Search for the cell housing the specified text and yield its [X, Y] center coordinate. 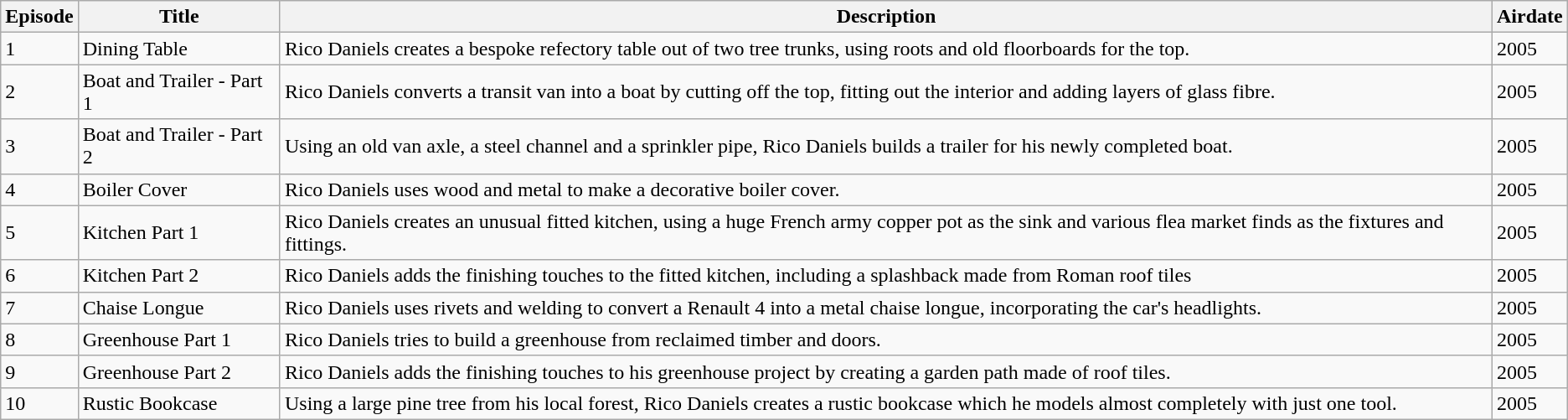
1 [39, 49]
Kitchen Part 1 [179, 233]
Boat and Trailer - Part 2 [179, 146]
Dining Table [179, 49]
Using an old van axle, a steel channel and a sprinkler pipe, Rico Daniels builds a trailer for his newly completed boat. [886, 146]
6 [39, 276]
10 [39, 403]
Rico Daniels uses rivets and welding to convert a Renault 4 into a metal chaise longue, incorporating the car's headlights. [886, 308]
Rico Daniels tries to build a greenhouse from reclaimed timber and doors. [886, 340]
Chaise Longue [179, 308]
8 [39, 340]
Rustic Bookcase [179, 403]
3 [39, 146]
7 [39, 308]
Episode [39, 17]
Boat and Trailer - Part 1 [179, 92]
Rico Daniels adds the finishing touches to the fitted kitchen, including a splashback made from Roman roof tiles [886, 276]
2 [39, 92]
Rico Daniels converts a transit van into a boat by cutting off the top, fitting out the interior and adding layers of glass fibre. [886, 92]
4 [39, 189]
Title [179, 17]
Greenhouse Part 2 [179, 371]
Boiler Cover [179, 189]
Kitchen Part 2 [179, 276]
Greenhouse Part 1 [179, 340]
Using a large pine tree from his local forest, Rico Daniels creates a rustic bookcase which he models almost completely with just one tool. [886, 403]
9 [39, 371]
5 [39, 233]
Airdate [1530, 17]
Rico Daniels creates a bespoke refectory table out of two tree trunks, using roots and old floorboards for the top. [886, 49]
Rico Daniels adds the finishing touches to his greenhouse project by creating a garden path made of roof tiles. [886, 371]
Description [886, 17]
Rico Daniels uses wood and metal to make a decorative boiler cover. [886, 189]
